Search for the cell housing the specified text and yield its (X, Y) center coordinate. 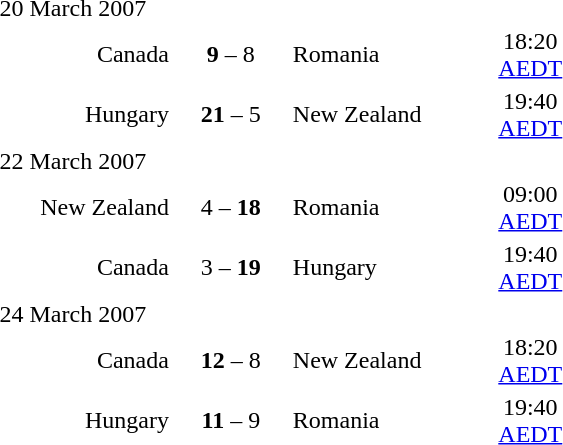
4 – 18 (230, 208)
9 – 8 (230, 54)
21 – 5 (230, 114)
Hungary (378, 268)
3 – 19 (230, 268)
12 – 8 (230, 360)
